Search for the cell housing the specified text and yield its [x, y] center coordinate. 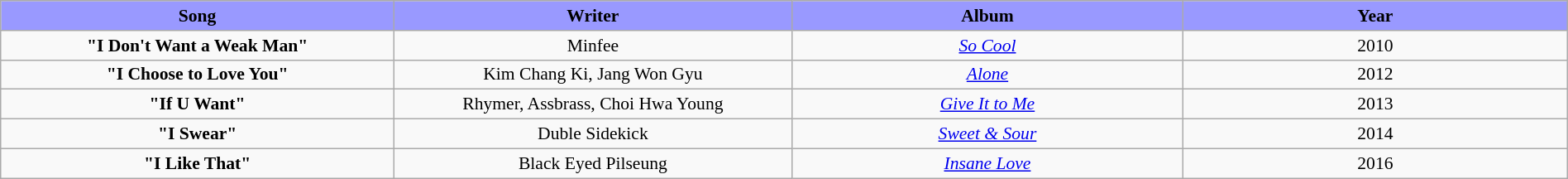
2014 [1376, 133]
Album [987, 16]
Minfee [592, 45]
"I Choose to Love You" [198, 75]
"I Swear" [198, 133]
2012 [1376, 75]
Year [1376, 16]
Song [198, 16]
"I Like That" [198, 163]
Give It to Me [987, 104]
Duble Sidekick [592, 133]
Insane Love [987, 163]
Sweet & Sour [987, 133]
2010 [1376, 45]
So Cool [987, 45]
2016 [1376, 163]
Alone [987, 75]
Black Eyed Pilseung [592, 163]
Kim Chang Ki, Jang Won Gyu [592, 75]
Rhymer, Assbrass, Choi Hwa Young [592, 104]
2013 [1376, 104]
"I Don't Want a Weak Man" [198, 45]
Writer [592, 16]
"If U Want" [198, 104]
